Provide the (x, y) coordinate of the cell's center where the given text is located.  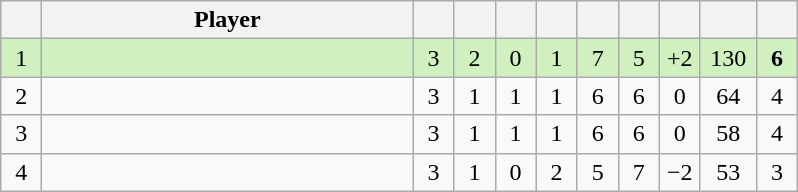
58 (728, 134)
130 (728, 58)
−2 (680, 172)
Player (228, 20)
+2 (680, 58)
64 (728, 96)
53 (728, 172)
